Extract the (X, Y) coordinate from the center of the cell holding the provided text.  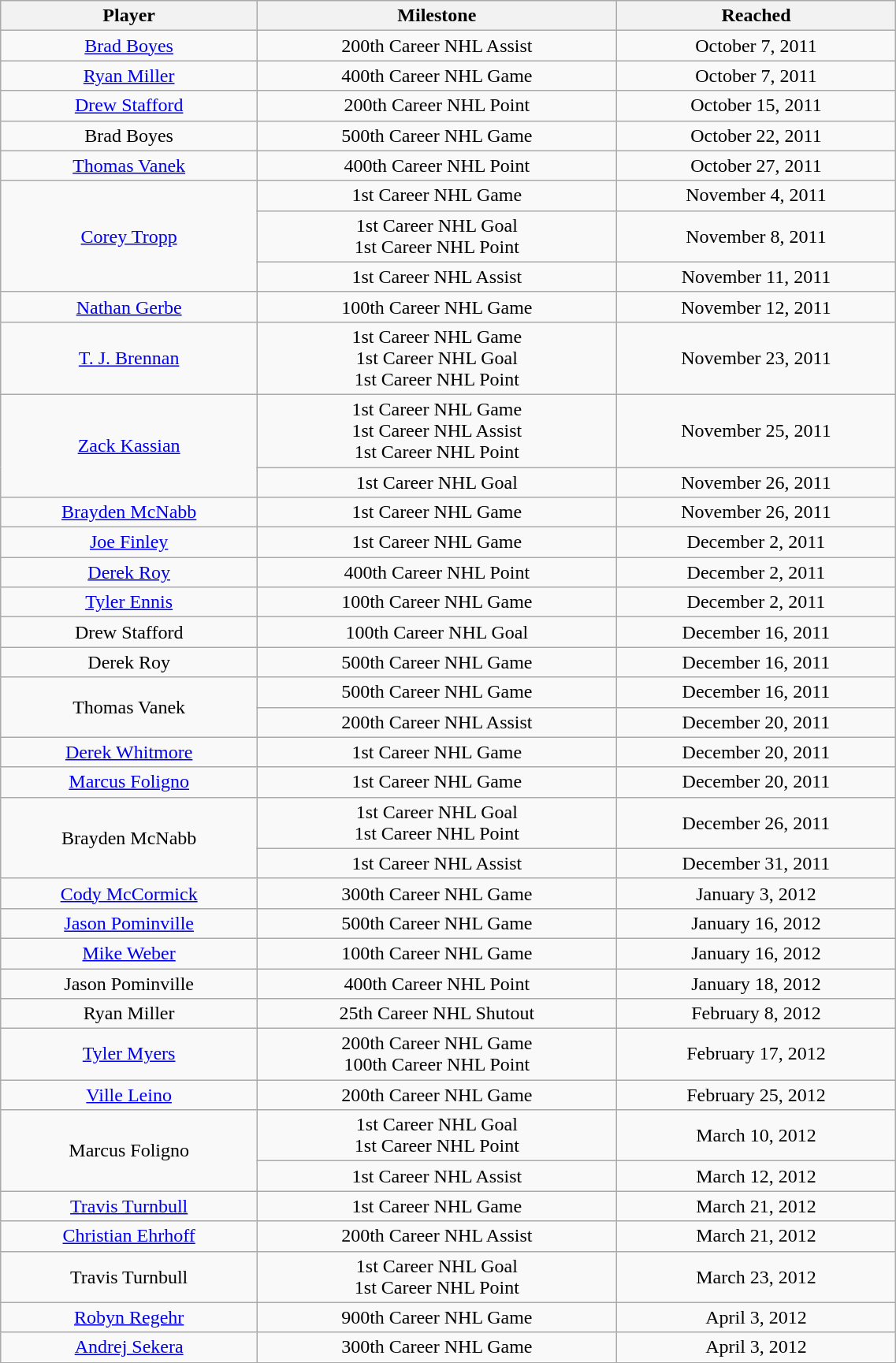
December 31, 2011 (757, 863)
November 11, 2011 (757, 277)
100th Career NHL Goal (437, 632)
November 4, 2011 (757, 196)
200th Career NHL Game (437, 1095)
Ville Leino (129, 1095)
25th Career NHL Shutout (437, 1014)
October 15, 2011 (757, 106)
Zack Kassian (129, 445)
Robyn Regehr (129, 1317)
200th Career NHL Game100th Career NHL Point (437, 1055)
December 26, 2011 (757, 823)
March 12, 2012 (757, 1176)
1st Career NHL Goal1st Career NHL Point (437, 236)
Joe Finley (129, 542)
February 8, 2012 (757, 1014)
1st Career NHL Game1st Career NHL Goal1st Career NHL Point (437, 358)
Nathan Gerbe (129, 307)
November 25, 2011 (757, 430)
Mike Weber (129, 953)
900th Career NHL Game (437, 1317)
Tyler Myers (129, 1055)
November 23, 2011 (757, 358)
October 27, 2011 (757, 166)
Milestone (437, 16)
Andrej Sekera (129, 1347)
February 25, 2012 (757, 1095)
200th Career NHL Point (437, 106)
Corey Tropp (129, 236)
October 22, 2011 (757, 136)
Derek Whitmore (129, 752)
November 12, 2011 (757, 307)
Tyler Ennis (129, 602)
400th Career NHL Game (437, 76)
Player (129, 16)
January 18, 2012 (757, 983)
November 8, 2011 (757, 236)
Reached (757, 16)
March 10, 2012 (757, 1135)
T. J. Brennan (129, 358)
February 17, 2012 (757, 1055)
1st Career NHL Game1st Career NHL Assist1st Career NHL Point (437, 430)
March 23, 2012 (757, 1277)
Christian Ehrhoff (129, 1236)
1st Career NHL Goal (437, 482)
January 3, 2012 (757, 893)
Cody McCormick (129, 893)
